Find where the given text appears and provide that cell's center as (X, Y) coordinate. 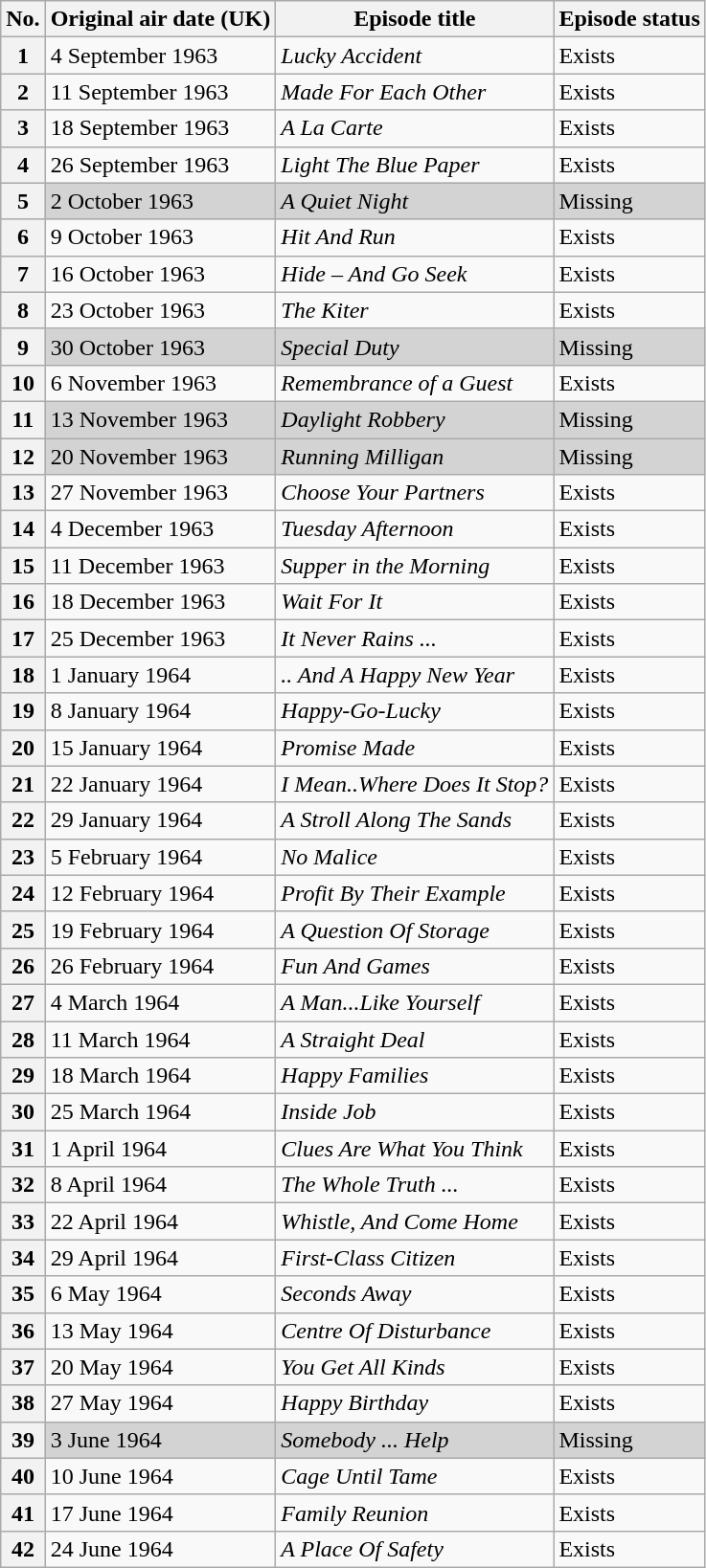
32 (23, 1185)
13 November 1963 (161, 419)
36 (23, 1331)
31 (23, 1149)
19 February 1964 (161, 930)
No. (23, 19)
A Question Of Storage (415, 930)
39 (23, 1440)
15 (23, 566)
33 (23, 1221)
No Malice (415, 857)
7 (23, 274)
1 (23, 56)
25 December 1963 (161, 638)
27 November 1963 (161, 493)
40 (23, 1476)
12 February 1964 (161, 893)
Choose Your Partners (415, 493)
Tuesday Afternoon (415, 529)
16 October 1963 (161, 274)
Promise Made (415, 748)
34 (23, 1258)
2 October 1963 (161, 201)
4 March 1964 (161, 1002)
5 February 1964 (161, 857)
Wait For It (415, 602)
24 June 1964 (161, 1549)
41 (23, 1512)
28 (23, 1039)
18 (23, 675)
Seconds Away (415, 1294)
17 June 1964 (161, 1512)
30 October 1963 (161, 347)
14 (23, 529)
A Man...Like Yourself (415, 1002)
12 (23, 457)
20 May 1964 (161, 1367)
3 June 1964 (161, 1440)
Family Reunion (415, 1512)
A La Carte (415, 128)
3 (23, 128)
35 (23, 1294)
Light The Blue Paper (415, 165)
4 December 1963 (161, 529)
1 April 1964 (161, 1149)
18 September 1963 (161, 128)
10 (23, 383)
Made For Each Other (415, 92)
27 (23, 1002)
23 (23, 857)
6 November 1963 (161, 383)
19 (23, 711)
Centre Of Disturbance (415, 1331)
22 January 1964 (161, 784)
22 April 1964 (161, 1221)
A Place Of Safety (415, 1549)
Clues Are What You Think (415, 1149)
37 (23, 1367)
1 January 1964 (161, 675)
9 (23, 347)
A Stroll Along The Sands (415, 820)
11 December 1963 (161, 566)
17 (23, 638)
10 June 1964 (161, 1476)
Remembrance of a Guest (415, 383)
4 (23, 165)
20 (23, 748)
A Straight Deal (415, 1039)
Running Milligan (415, 457)
A Quiet Night (415, 201)
It Never Rains ... (415, 638)
26 September 1963 (161, 165)
29 April 1964 (161, 1258)
4 September 1963 (161, 56)
11 (23, 419)
Episode status (629, 19)
The Kiter (415, 310)
Fun And Games (415, 966)
I Mean..Where Does It Stop? (415, 784)
29 (23, 1076)
Special Duty (415, 347)
2 (23, 92)
8 January 1964 (161, 711)
22 (23, 820)
6 (23, 237)
25 March 1964 (161, 1112)
6 May 1964 (161, 1294)
Daylight Robbery (415, 419)
You Get All Kinds (415, 1367)
Inside Job (415, 1112)
Episode title (415, 19)
5 (23, 201)
18 March 1964 (161, 1076)
8 April 1964 (161, 1185)
21 (23, 784)
Happy-Go-Lucky (415, 711)
Profit By Their Example (415, 893)
20 November 1963 (161, 457)
26 (23, 966)
15 January 1964 (161, 748)
25 (23, 930)
13 May 1964 (161, 1331)
11 September 1963 (161, 92)
The Whole Truth ... (415, 1185)
Whistle, And Come Home (415, 1221)
First-Class Citizen (415, 1258)
24 (23, 893)
Supper in the Morning (415, 566)
Lucky Accident (415, 56)
27 May 1964 (161, 1403)
Happy Birthday (415, 1403)
11 March 1964 (161, 1039)
Somebody ... Help (415, 1440)
Hit And Run (415, 237)
8 (23, 310)
Cage Until Tame (415, 1476)
Original air date (UK) (161, 19)
9 October 1963 (161, 237)
Hide – And Go Seek (415, 274)
16 (23, 602)
26 February 1964 (161, 966)
29 January 1964 (161, 820)
38 (23, 1403)
13 (23, 493)
23 October 1963 (161, 310)
.. And A Happy New Year (415, 675)
18 December 1963 (161, 602)
42 (23, 1549)
30 (23, 1112)
Happy Families (415, 1076)
